For the text-containing cell, return its midpoint in [X, Y] coordinate format. 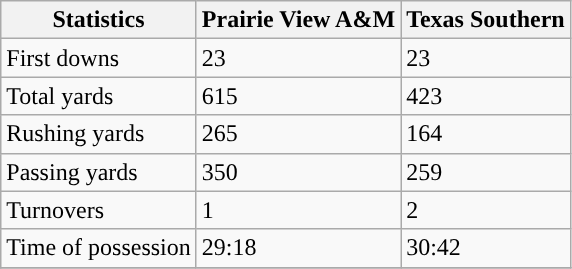
423 [486, 96]
30:42 [486, 248]
2 [486, 210]
First downs [99, 58]
Prairie View A&M [298, 20]
259 [486, 172]
615 [298, 96]
Texas Southern [486, 20]
350 [298, 172]
Rushing yards [99, 134]
Time of possession [99, 248]
29:18 [298, 248]
Passing yards [99, 172]
Statistics [99, 20]
265 [298, 134]
164 [486, 134]
Turnovers [99, 210]
Total yards [99, 96]
1 [298, 210]
